Determine the (X, Y) coordinate at the center of the cell enclosing the given text.  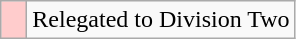
Relegated to Division Two (161, 20)
